Determine the (X, Y) coordinate at the center of the cell enclosing the given text.  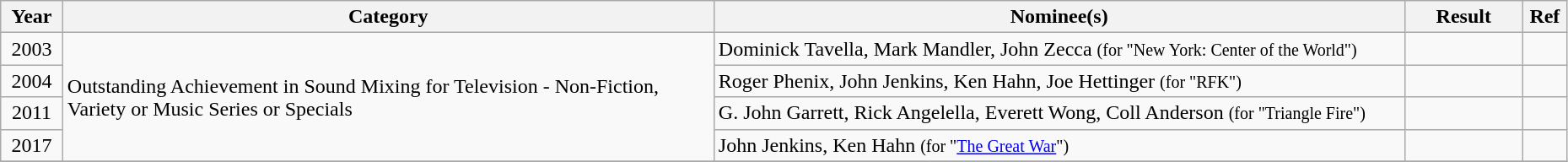
G. John Garrett, Rick Angelella, Everett Wong, Coll Anderson (for "Triangle Fire") (1059, 113)
Outstanding Achievement in Sound Mixing for Television - Non-Fiction, Variety or Music Series or Specials (388, 97)
Nominee(s) (1059, 17)
Result (1463, 17)
Category (388, 17)
Ref (1544, 17)
Roger Phenix, John Jenkins, Ken Hahn, Joe Hettinger (for "RFK") (1059, 81)
2003 (32, 49)
Dominick Tavella, Mark Mandler, John Zecca (for "New York: Center of the World") (1059, 49)
2004 (32, 81)
2011 (32, 113)
Year (32, 17)
2017 (32, 145)
John Jenkins, Ken Hahn (for "The Great War") (1059, 145)
